Extract the (x, y) coordinate from the center of the cell holding the provided text.  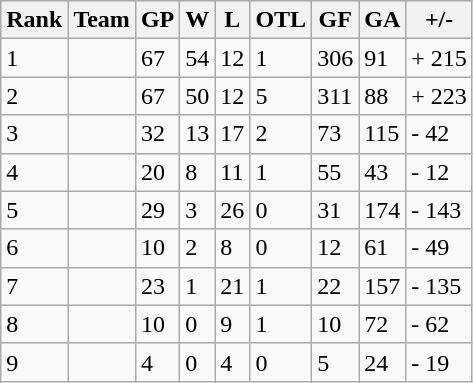
88 (382, 96)
50 (198, 96)
73 (336, 134)
24 (382, 362)
91 (382, 58)
29 (157, 210)
17 (232, 134)
Rank (34, 20)
- 143 (440, 210)
72 (382, 324)
20 (157, 172)
55 (336, 172)
306 (336, 58)
GA (382, 20)
+ 223 (440, 96)
11 (232, 172)
13 (198, 134)
- 42 (440, 134)
- 12 (440, 172)
31 (336, 210)
GP (157, 20)
OTL (281, 20)
- 135 (440, 286)
+ 215 (440, 58)
311 (336, 96)
- 62 (440, 324)
L (232, 20)
43 (382, 172)
W (198, 20)
157 (382, 286)
6 (34, 248)
32 (157, 134)
21 (232, 286)
54 (198, 58)
22 (336, 286)
115 (382, 134)
23 (157, 286)
- 49 (440, 248)
Team (102, 20)
+/- (440, 20)
- 19 (440, 362)
174 (382, 210)
GF (336, 20)
26 (232, 210)
7 (34, 286)
61 (382, 248)
